From the cell containing the given text, extract its center point as (x, y) coordinate. 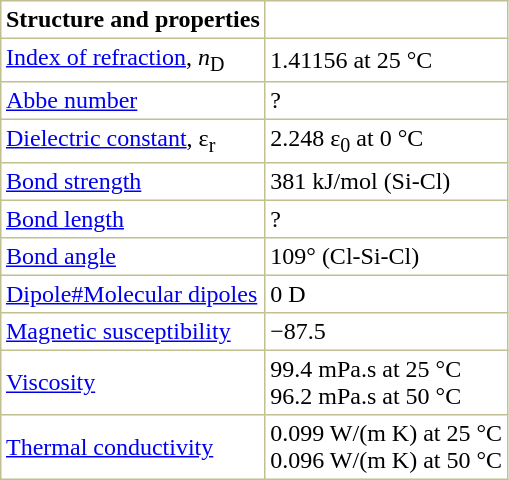
2.248 ε0 at 0 °C (386, 142)
Bond length (133, 220)
Bond angle (133, 257)
Abbe number (133, 101)
0 D (386, 295)
381 kJ/mol (Si-Cl) (386, 182)
Index of refraction, nD (133, 60)
Thermal conductivity (133, 447)
Structure and properties (133, 20)
Bond strength (133, 182)
−87.5 (386, 332)
1.41156 at 25 °C (386, 60)
Dipole#Molecular dipoles (133, 295)
Magnetic susceptibility (133, 332)
0.099 W/(m K) at 25 °C0.096 W/(m K) at 50 °C (386, 447)
Viscosity (133, 383)
109° (Cl-Si-Cl) (386, 257)
99.4 mPa.s at 25 °C96.2 mPa.s at 50 °C (386, 383)
Dielectric constant, εr (133, 142)
